Output the (X, Y) coordinate of the center of the cell containing the given text.  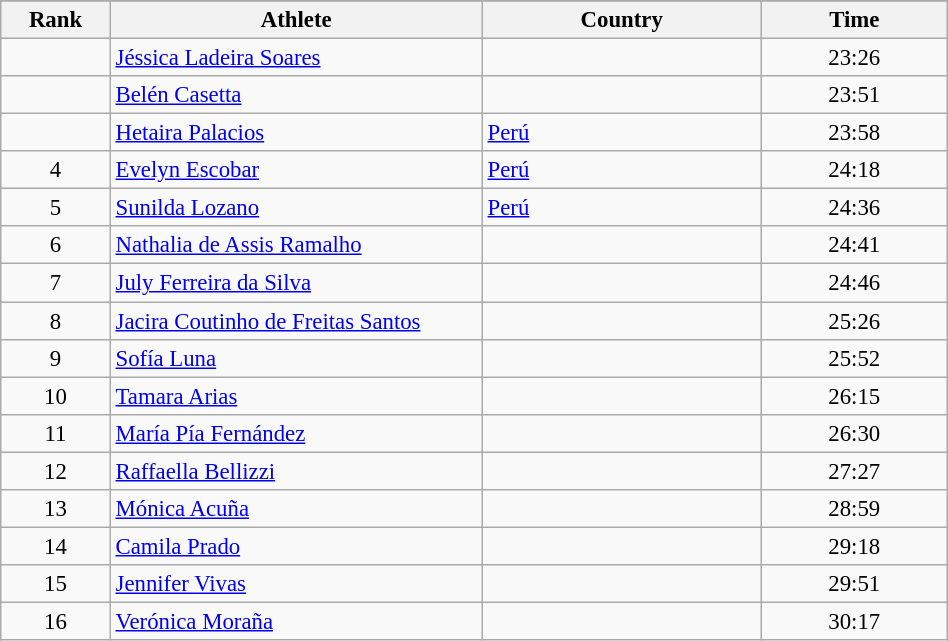
23:51 (854, 95)
Rank (56, 20)
26:15 (854, 396)
13 (56, 509)
24:36 (854, 208)
Tamara Arias (296, 396)
16 (56, 621)
9 (56, 358)
26:30 (854, 433)
14 (56, 546)
Jéssica Ladeira Soares (296, 58)
29:51 (854, 584)
5 (56, 208)
Verónica Moraña (296, 621)
4 (56, 170)
Jacira Coutinho de Freitas Santos (296, 321)
27:27 (854, 471)
Belén Casetta (296, 95)
25:52 (854, 358)
Country (622, 20)
30:17 (854, 621)
24:41 (854, 245)
Sunilda Lozano (296, 208)
12 (56, 471)
10 (56, 396)
Time (854, 20)
Mónica Acuña (296, 509)
Raffaella Bellizzi (296, 471)
Sofía Luna (296, 358)
Nathalia de Assis Ramalho (296, 245)
25:26 (854, 321)
María Pía Fernández (296, 433)
Camila Prado (296, 546)
24:46 (854, 283)
23:58 (854, 133)
July Ferreira da Silva (296, 283)
28:59 (854, 509)
15 (56, 584)
Jennifer Vivas (296, 584)
7 (56, 283)
29:18 (854, 546)
Hetaira Palacios (296, 133)
Athlete (296, 20)
Evelyn Escobar (296, 170)
8 (56, 321)
24:18 (854, 170)
11 (56, 433)
23:26 (854, 58)
6 (56, 245)
